From the cell containing the given text, extract its center point as (X, Y) coordinate. 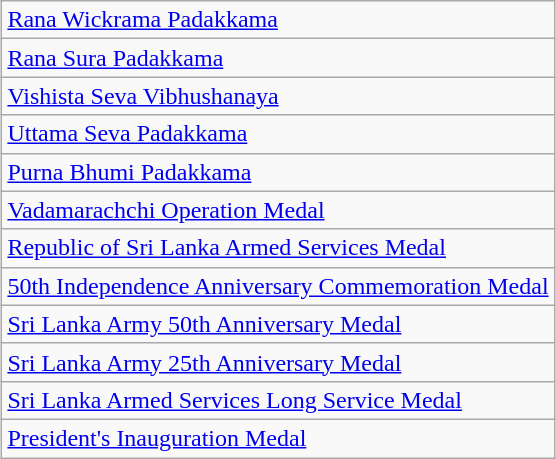
Republic of Sri Lanka Armed Services Medal (278, 248)
Vadamarachchi Operation Medal (278, 210)
50th Independence Anniversary Commemoration Medal (278, 286)
Purna Bhumi Padakkama (278, 172)
Sri Lanka Armed Services Long Service Medal (278, 400)
Rana Sura Padakkama (278, 58)
President's Inauguration Medal (278, 438)
Sri Lanka Army 50th Anniversary Medal (278, 324)
Sri Lanka Army 25th Anniversary Medal (278, 362)
Uttama Seva Padakkama (278, 134)
Vishista Seva Vibhushanaya (278, 96)
Rana Wickrama Padakkama (278, 20)
